Return the (X, Y) coordinate for the center point of the cell that contains the specified text.  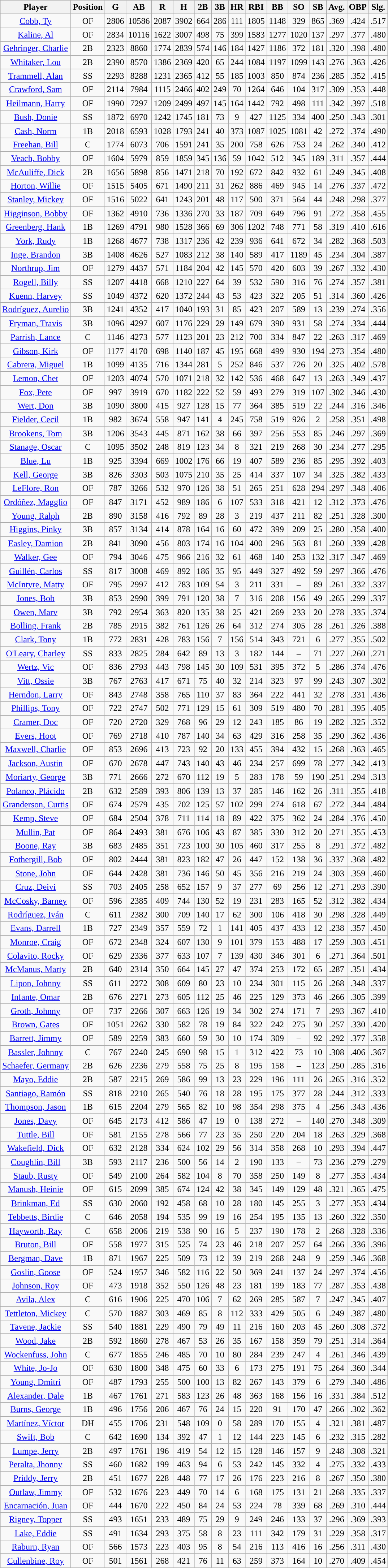
254 (256, 1217)
410 (163, 736)
445 (163, 433)
McCosky, Barney (35, 901)
Manush, Heinie (35, 1189)
.281 (337, 708)
193 (203, 310)
81 (318, 543)
8860 (139, 48)
200 (237, 144)
110 (203, 695)
533 (256, 502)
259 (256, 1561)
737 (116, 1011)
8288 (139, 76)
1264 (256, 90)
1516 (116, 200)
.388 (379, 626)
165 (298, 901)
Inge, Brandon (35, 255)
305 (298, 626)
1277 (277, 35)
.384 (358, 1396)
Cash, Norm (35, 131)
Brookens, Tom (35, 433)
.239 (337, 310)
490 (184, 1327)
.393 (379, 1520)
203 (298, 1327)
487 (116, 1382)
794 (116, 557)
5022 (139, 200)
890 (116, 516)
323 (277, 681)
332 (298, 1464)
Monroe, Craig (35, 942)
538 (184, 1231)
489 (184, 1520)
117 (237, 200)
.390 (379, 887)
427 (256, 117)
.292 (337, 1038)
1583 (256, 35)
850 (277, 76)
281 (203, 364)
AB (139, 7)
350 (163, 969)
1090 (116, 406)
768 (184, 722)
1096 (116, 323)
2173 (139, 1121)
6593 (139, 131)
Lemon, Chet (35, 378)
.415 (379, 76)
354 (256, 1107)
450 (184, 1506)
3502 (139, 447)
Wertz, Vic (35, 667)
1386 (163, 62)
1202 (256, 227)
324 (163, 942)
803 (184, 543)
2314 (139, 969)
McManus, Marty (35, 969)
1756 (139, 1409)
633 (184, 956)
5405 (139, 186)
72 (203, 928)
10116 (139, 35)
537 (277, 364)
647 (298, 378)
616 (116, 1300)
1040 (184, 310)
352 (163, 1286)
798 (184, 667)
271 (163, 1396)
10586 (139, 21)
583 (184, 1396)
645 (116, 1121)
970 (184, 488)
Outlaw, Jimmy (35, 1492)
3090 (139, 543)
966 (184, 557)
819 (184, 447)
206 (163, 1409)
1706 (139, 1423)
509 (184, 1258)
243 (256, 722)
.275 (337, 1464)
Tuttle, Bill (35, 1135)
Heilmann, Harry (35, 103)
.407 (379, 1300)
191 (298, 1368)
2579 (139, 804)
722 (116, 708)
2259 (139, 1038)
Bassler, Johnny (35, 1052)
1268 (116, 241)
Raburn, Ryan (35, 1547)
1872 (116, 117)
1146 (116, 337)
.502 (379, 640)
2240 (139, 1052)
2272 (139, 983)
769 (116, 736)
392 (184, 1437)
303 (163, 1313)
2666 (139, 777)
413 (163, 750)
842 (277, 172)
859 (163, 158)
BB (277, 7)
2385 (139, 901)
1042 (256, 158)
Lipon, Johnny (35, 983)
2485 (139, 846)
Mayo, Eddie (35, 1080)
.319 (337, 227)
.257 (337, 1024)
87 (237, 832)
2365 (184, 76)
2499 (184, 103)
3919 (139, 392)
214 (256, 681)
390 (277, 323)
Stanage, Oscar (35, 447)
564 (298, 200)
97 (298, 681)
Bruton, Bill (35, 1244)
3674 (139, 420)
67 (318, 804)
2405 (139, 887)
649 (277, 213)
5898 (139, 172)
21 (318, 1492)
.284 (337, 818)
432 (298, 750)
559 (184, 928)
.304 (358, 255)
818 (116, 1093)
Coughlin, Bill (35, 1162)
1515 (116, 186)
293 (163, 1533)
359 (298, 1341)
2493 (139, 832)
171 (298, 1011)
864 (116, 832)
1362 (116, 213)
593 (116, 1162)
2390 (116, 62)
531 (256, 667)
.578 (379, 364)
Rogell, Billy (35, 282)
836 (116, 667)
.238 (337, 928)
936 (256, 241)
Young, Ralph (35, 516)
306 (237, 227)
209 (298, 530)
886 (256, 186)
2990 (139, 598)
7297 (139, 103)
Boone, Ray (35, 846)
SB (318, 7)
.486 (379, 1382)
2678 (139, 763)
113 (277, 1547)
Granderson, Curtis (35, 804)
1957 (139, 1272)
407 (256, 461)
Fryman, Travis (35, 323)
1125 (277, 117)
160 (277, 1327)
369 (256, 1272)
856 (163, 172)
.490 (379, 131)
1071 (184, 378)
524 (116, 1272)
473 (116, 1286)
2018 (116, 131)
3158 (139, 516)
1967 (139, 1258)
.300 (379, 516)
Tebbetts, Birdie (35, 1217)
536 (256, 378)
2060 (139, 1203)
624 (184, 1148)
826 (116, 475)
820 (184, 612)
499 (277, 351)
1231 (163, 76)
.447 (379, 1148)
.428 (379, 543)
Owen, Marv (35, 612)
.439 (379, 1355)
251 (277, 488)
.326 (358, 626)
8570 (139, 62)
142 (237, 378)
2204 (139, 1107)
Freehan, Bill (35, 144)
.487 (379, 1423)
McAuliffe, Dick (35, 172)
402 (203, 90)
1243 (184, 200)
833 (116, 653)
262 (237, 186)
2831 (139, 640)
2293 (116, 76)
698 (163, 351)
1209 (163, 103)
1656 (116, 172)
721 (298, 640)
1677 (139, 1478)
277 (256, 887)
Player (35, 7)
.290 (337, 736)
.420 (379, 1024)
351 (163, 846)
703 (116, 887)
Wood, Jake (35, 1341)
Greenberg, Hank (35, 227)
1408 (116, 255)
394 (277, 750)
374 (256, 969)
Rigney, Topper (35, 1520)
.517 (379, 21)
1241 (116, 310)
.418 (379, 791)
2504 (139, 818)
152 (277, 860)
LeFlore, Ron (35, 488)
2262 (139, 1024)
Encarnación, Juan (35, 1506)
2834 (116, 35)
677 (116, 1355)
124 (203, 1189)
2266 (139, 1011)
2323 (116, 48)
485 (184, 1355)
4910 (139, 213)
94 (203, 1464)
86 (298, 722)
366 (203, 227)
Fothergill, Bob (35, 860)
796 (298, 213)
2349 (139, 928)
115 (298, 983)
512 (277, 158)
945 (298, 186)
Slg. (379, 7)
Polanco, Plácido (35, 791)
2382 (139, 915)
433 (298, 928)
2466 (184, 90)
4170 (139, 351)
4273 (139, 337)
1083 (184, 255)
.376 (358, 818)
1427 (256, 48)
2114 (116, 90)
114 (203, 818)
.455 (379, 213)
2954 (139, 612)
1528 (184, 227)
308 (163, 983)
2997 (139, 584)
1049 (116, 296)
Clark, Tony (35, 640)
116 (203, 1272)
553 (298, 433)
OBP (358, 7)
720 (116, 722)
Goslin, Goose (35, 1272)
1859 (184, 158)
.299 (358, 598)
577 (163, 337)
4352 (139, 310)
2589 (139, 791)
4418 (139, 282)
1372 (184, 296)
337 (277, 475)
525 (184, 1244)
.518 (379, 103)
.616 (379, 227)
2215 (139, 1080)
1182 (184, 392)
Johnson, Roy (35, 1286)
Brinkman, Ed (35, 1203)
Guillén, Carlos (35, 571)
.484 (379, 804)
1207 (116, 282)
Colavito, Rocky (35, 956)
318 (277, 502)
55 (220, 76)
172 (298, 969)
2210 (139, 1093)
1206 (116, 433)
1095 (116, 447)
Rodríguez, Aurelio (35, 310)
Barrett, Jimmy (35, 1038)
36 (318, 860)
1471 (184, 172)
Thompson, Jason (35, 1107)
Crawford, Sam (35, 90)
294 (318, 488)
1906 (139, 1300)
Stanley, Mickey (35, 200)
4372 (139, 296)
5979 (139, 158)
Walker, Gee (35, 557)
878 (184, 530)
.229 (337, 1533)
180 (256, 1203)
726 (298, 364)
.227 (337, 653)
153 (277, 942)
581 (116, 1135)
Vitt, Ossie (35, 681)
857 (116, 530)
Evers, Hoot (35, 736)
.503 (379, 241)
.330 (358, 1024)
.465 (379, 750)
549 (116, 1176)
.475 (379, 1189)
131 (298, 1492)
456 (163, 543)
772 (116, 640)
.315 (358, 1437)
1591 (184, 144)
3171 (139, 502)
2336 (139, 956)
.273 (337, 351)
228 (163, 1478)
1344 (184, 364)
2369 (184, 62)
1184 (184, 268)
.320 (337, 48)
183 (298, 1286)
.301 (379, 117)
.408 (379, 172)
.405 (379, 708)
Tavene, Jackie (35, 1327)
7984 (139, 90)
.512 (379, 1396)
565 (184, 1107)
Cruz, Deivi (35, 887)
327 (277, 571)
298 (277, 1107)
Cramer, Doc (35, 722)
.451 (379, 942)
690 (184, 1052)
1977 (139, 1244)
403 (184, 1547)
.247 (337, 1300)
1002 (184, 461)
470 (184, 1300)
6970 (139, 117)
HR (237, 7)
Mullin, Pat (35, 832)
Bolling, Frank (35, 626)
105 (237, 846)
892 (184, 571)
White, Jo-Jo (35, 1368)
.243 (337, 681)
SO (298, 7)
1203 (116, 378)
706 (163, 144)
574 (203, 48)
865 (318, 21)
Swift, Bob (35, 1437)
189 (318, 158)
415 (163, 406)
Phillips, Tony (35, 708)
Cullenbine, Roy (35, 1561)
932 (298, 172)
Horton, Willie (35, 186)
817 (116, 571)
989 (184, 502)
683 (116, 846)
.334 (358, 323)
.354 (358, 351)
409 (163, 901)
744 (184, 901)
443 (163, 667)
795 (116, 584)
Ordóñez, Magglio (35, 502)
874 (298, 76)
603 (298, 268)
331 (277, 584)
.460 (379, 873)
802 (116, 860)
Evans, Darrell (35, 928)
136 (220, 158)
1676 (139, 1492)
514 (256, 640)
134 (163, 1437)
179 (298, 1533)
167 (256, 1341)
Fox, Pete (35, 392)
658 (116, 1231)
382 (163, 626)
155 (298, 1423)
Parrish, Lance (35, 337)
.437 (379, 378)
660 (184, 1038)
393 (163, 791)
.262 (337, 144)
.399 (379, 997)
.236 (337, 1162)
Brown, Gates (35, 1024)
Kuenn, Harvey (35, 296)
286 (220, 21)
550 (184, 1286)
927 (184, 406)
1003 (256, 76)
205 (298, 296)
307 (163, 1011)
27 (220, 969)
1028 (163, 131)
488 (298, 942)
4135 (139, 364)
563 (298, 543)
1075 (184, 475)
727 (116, 928)
Trammell, Alan (35, 76)
44 (318, 200)
289 (256, 1423)
Infante, Omar (35, 997)
.397 (358, 103)
Priddy, Jerry (35, 1478)
.395 (358, 708)
700 (256, 337)
Bush, Donie (35, 117)
716 (163, 364)
.453 (379, 832)
.373 (358, 502)
679 (256, 323)
.322 (358, 1217)
Schaefer, Germany (35, 1066)
753 (298, 144)
Wert, Don (35, 406)
71 (318, 653)
2117 (139, 1162)
Blue, Lu (35, 461)
.280 (337, 530)
2100 (139, 1176)
1490 (184, 186)
430 (256, 956)
.310 (358, 1506)
.366 (358, 571)
1210 (184, 282)
83 (237, 695)
699 (298, 763)
748 (277, 227)
.456 (379, 1272)
571 (163, 268)
Burns, George (35, 1409)
505 (298, 1313)
247 (298, 1355)
R (163, 7)
Martínez, Víctor (35, 1423)
4677 (139, 241)
590 (277, 282)
496 (116, 1409)
383 (163, 1038)
296 (277, 543)
1279 (116, 268)
.498 (379, 420)
2839 (184, 48)
Peralta, Jhonny (35, 1464)
Whitaker, Lou (35, 62)
.454 (379, 1561)
120 (203, 598)
348 (163, 1368)
444 (116, 1506)
Rodríguez, Iván (35, 915)
.403 (379, 461)
846 (256, 364)
.394 (358, 1148)
.333 (379, 1093)
.339 (358, 543)
.501 (379, 956)
1115 (163, 90)
.396 (379, 1244)
101 (237, 942)
2748 (139, 695)
2128 (139, 1148)
.359 (358, 873)
Alexander, Dale (35, 1396)
132 (318, 557)
1855 (139, 1355)
.356 (379, 310)
Cabrera, Miguel (35, 364)
2825 (139, 653)
.264 (337, 1368)
1020 (298, 35)
.269 (337, 1506)
Bergman, Dave (35, 1258)
463 (184, 1464)
628 (298, 488)
Fielder, Cecil (35, 420)
Maxwell, Charlie (35, 750)
.307 (358, 681)
451 (116, 1478)
302 (256, 1011)
227 (203, 282)
4626 (139, 255)
1197 (277, 62)
Kaline, Al (35, 35)
395 (277, 667)
1634 (139, 1533)
1148 (277, 21)
1140 (184, 351)
1561 (139, 1561)
441 (298, 695)
.294 (358, 777)
Higgins, Pinky (35, 530)
502 (163, 708)
173 (256, 1368)
O'Leary, Charley (35, 653)
.329 (358, 1135)
1800 (139, 1368)
267 (256, 1382)
823 (184, 860)
Position (88, 7)
Moriarty, George (35, 777)
.402 (358, 364)
237 (256, 1231)
.349 (358, 378)
.246 (337, 433)
1682 (139, 1464)
90 (203, 1231)
841 (116, 543)
2348 (139, 942)
644 (116, 873)
491 (116, 1533)
Santiago, Ramón (35, 1093)
1604 (116, 158)
74 (203, 1244)
1336 (184, 213)
.305 (358, 997)
3303 (139, 475)
3902 (184, 21)
224 (256, 1506)
G (116, 7)
Cobb, Ty (35, 21)
1025 (277, 131)
H (184, 7)
378 (163, 818)
2763 (139, 681)
.392 (358, 461)
264 (163, 1176)
.291 (337, 846)
997 (116, 392)
2720 (139, 722)
3134 (139, 530)
.472 (379, 186)
Stone, John (35, 873)
1189 (298, 255)
Young, Dmitri (35, 1382)
1177 (116, 351)
947 (184, 420)
1242 (163, 117)
806 (184, 791)
1176 (184, 323)
448 (184, 1478)
Groth, Johnny (35, 1011)
452 (163, 502)
2058 (139, 1217)
Higginson, Bobby (35, 213)
663 (184, 1011)
652 (184, 887)
.400 (379, 530)
669 (163, 461)
684 (116, 818)
125 (203, 804)
4297 (139, 323)
620 (163, 296)
2444 (139, 860)
York, Rudy (35, 241)
3007 (184, 35)
371 (277, 200)
3800 (139, 406)
1084 (256, 62)
6073 (139, 144)
.232 (337, 1437)
Wockenfuss, John (35, 1355)
4074 (139, 378)
472 (256, 530)
Gibson, Kirk (35, 351)
Wakefield, Dick (35, 1148)
208 (277, 598)
405 (256, 928)
1651 (139, 1520)
362 (298, 818)
1442 (256, 103)
1622 (163, 35)
.365 (358, 1189)
343 (277, 640)
765 (184, 695)
Easley, Damion (35, 543)
743 (184, 763)
1317 (184, 241)
339 (298, 1506)
210 (203, 475)
397 (256, 433)
1051 (116, 1024)
1186 (277, 48)
299 (256, 804)
273 (163, 997)
1087 (256, 131)
1670 (139, 1506)
618 (298, 804)
DH (88, 1423)
3008 (139, 571)
435 (163, 804)
270 (203, 213)
Northrup, Jim (35, 268)
57 (220, 804)
785 (116, 626)
1269 (116, 227)
Herndon, Larry (35, 695)
980 (163, 227)
1081 (298, 131)
930 (298, 351)
.413 (379, 763)
315 (163, 1244)
711 (184, 818)
.313 (379, 777)
2747 (139, 708)
.449 (379, 915)
926 (298, 420)
843 (116, 695)
480 (298, 708)
609 (184, 983)
.347 (358, 557)
4437 (139, 268)
2793 (139, 667)
1887 (139, 1313)
1881 (139, 1327)
RBI (256, 7)
252 (237, 364)
Kemp, Steve (35, 818)
.409 (358, 1561)
629 (116, 956)
Lake, Eddie (35, 1533)
Kell, George (35, 475)
2099 (139, 1189)
Hayworth, Ray (35, 1231)
982 (116, 420)
1918 (139, 1286)
3543 (139, 433)
Tettleton, Mickey (35, 1313)
418 (298, 915)
458 (184, 1203)
3394 (139, 461)
Veach, Bobby (35, 158)
Jones, Bob (35, 598)
Gehringer, Charlie (35, 48)
640 (116, 969)
2236 (139, 1066)
Lumpe, Jerry (35, 1451)
592 (116, 1341)
Jones, Davy (35, 1121)
.424 (358, 21)
.286 (337, 667)
1990 (116, 103)
738 (163, 241)
184 (237, 48)
342 (277, 1533)
2428 (139, 873)
791 (184, 598)
419 (184, 1451)
314 (256, 1148)
535 (184, 1217)
.412 (379, 144)
1745 (184, 117)
Staub, Rusty (35, 1176)
605 (184, 997)
492 (298, 571)
931 (298, 323)
321 (256, 447)
356 (256, 873)
Avila, Alex (35, 1300)
702 (184, 804)
319 (298, 392)
2915 (139, 626)
.448 (379, 90)
357 (163, 928)
3046 (139, 557)
2155 (139, 1135)
1860 (139, 1341)
428 (163, 640)
925 (116, 461)
1123 (184, 337)
503 (163, 475)
548 (184, 1423)
2806 (116, 21)
4791 (139, 227)
1690 (139, 1437)
Avg. (337, 7)
2087 (163, 21)
2006 (139, 1231)
761 (184, 626)
McIntyre, Matty (35, 584)
333 (256, 1313)
2271 (139, 997)
2696 (139, 750)
.398 (358, 48)
.380 (379, 1478)
596 (116, 901)
2718 (139, 736)
Jackson, Austin (35, 763)
527 (163, 255)
96 (203, 722)
1805 (256, 21)
.258 (337, 420)
3266 (139, 488)
1573 (139, 1547)
.296 (337, 1520)
501 (116, 1561)
.438 (379, 1286)
